From the cell containing the given text, extract its center point as (X, Y) coordinate. 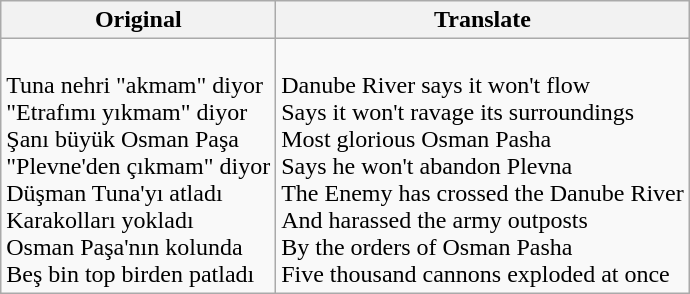
Original (138, 20)
Translate (483, 20)
